Provide the [X, Y] coordinate of the cell's center where the given text is located.  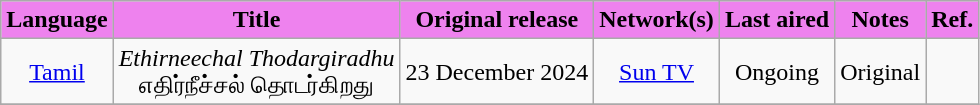
Network(s) [657, 20]
Tamil [57, 72]
Ref. [952, 20]
Last aired [776, 20]
Sun TV [657, 72]
Ongoing [776, 72]
Original release [497, 20]
Notes [880, 20]
Title [256, 20]
23 December 2024 [497, 72]
Ethirneechal Thodargiradhu எதிர்நீச்சல் தொடர்கிறது [256, 72]
Original [880, 72]
Language [57, 20]
